Output the (X, Y) coordinate of the center of the cell containing the given text.  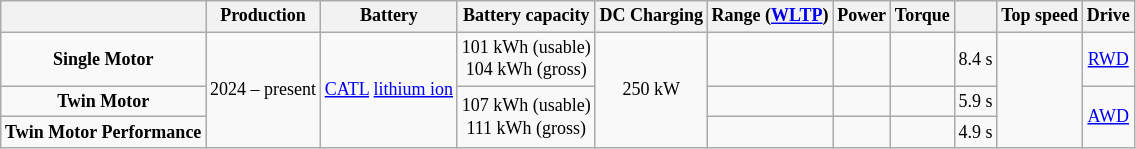
Production (264, 16)
Range (WLTP) (770, 16)
Twin Motor (104, 102)
101 kWh (usable)104 kWh (gross) (526, 59)
2024 – present (264, 90)
107 kWh (usable)111 kWh (gross) (526, 117)
250 kW (651, 90)
5.9 s (976, 102)
Twin Motor Performance (104, 132)
Top speed (1040, 16)
CATL lithium ion (388, 90)
RWD (1108, 59)
Battery capacity (526, 16)
Single Motor (104, 59)
AWD (1108, 117)
Drive (1108, 16)
Power (862, 16)
8.4 s (976, 59)
Battery (388, 16)
4.9 s (976, 132)
Torque (922, 16)
DC Charging (651, 16)
